From the cell containing the given text, extract its center point as (X, Y) coordinate. 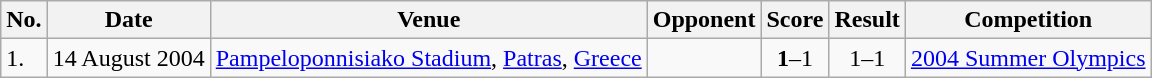
14 August 2004 (128, 58)
Opponent (704, 20)
No. (24, 20)
Date (128, 20)
Score (795, 20)
2004 Summer Olympics (1028, 58)
1. (24, 58)
Competition (1028, 20)
Result (867, 20)
Venue (428, 20)
Pampeloponnisiako Stadium, Patras, Greece (428, 58)
